Output the [x, y] coordinate of the center of the cell containing the given text.  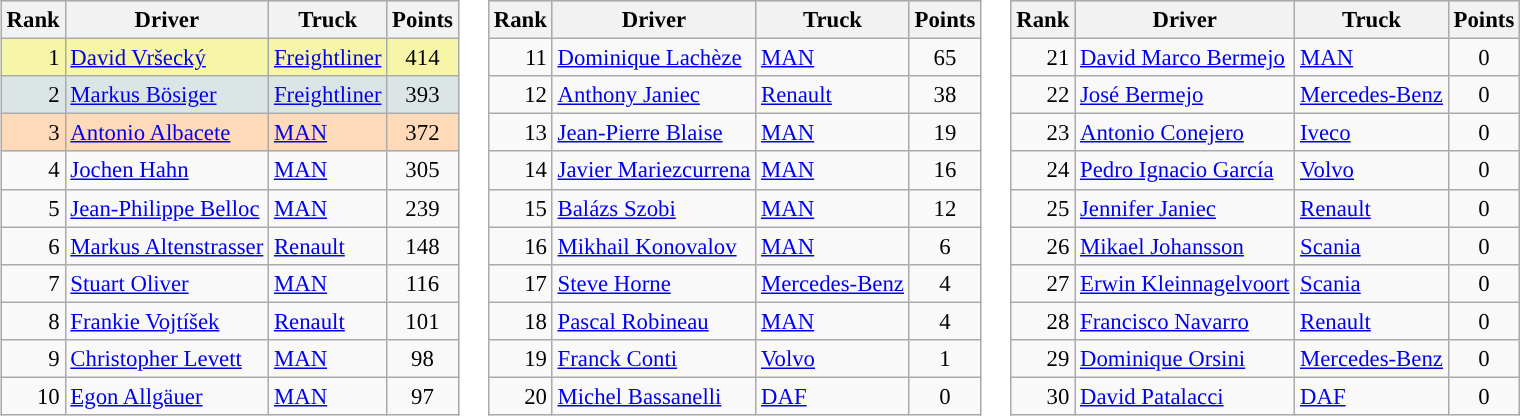
29 [1043, 358]
Franck Conti [654, 358]
239 [422, 208]
23 [1043, 133]
2 [33, 95]
Pedro Ignacio García [1185, 170]
13 [520, 133]
372 [422, 133]
Markus Bösiger [167, 95]
Mikhail Konovalov [654, 246]
8 [33, 321]
414 [422, 58]
Jean-Pierre Blaise [654, 133]
28 [1043, 321]
Jochen Hahn [167, 170]
30 [1043, 396]
25 [1043, 208]
14 [520, 170]
65 [944, 58]
Pascal Robineau [654, 321]
15 [520, 208]
Antonio Albacete [167, 133]
Balázs Szobi [654, 208]
Michel Bassanelli [654, 396]
Iveco [1372, 133]
116 [422, 283]
Anthony Janiec [654, 95]
David Vršecký [167, 58]
Javier Mariezcurrena [654, 170]
18 [520, 321]
26 [1043, 246]
97 [422, 396]
Antonio Conejero [1185, 133]
Jean-Philippe Belloc [167, 208]
7 [33, 283]
5 [33, 208]
101 [422, 321]
Stuart Oliver [167, 283]
24 [1043, 170]
Francisco Navarro [1185, 321]
11 [520, 58]
Frankie Vojtíšek [167, 321]
9 [33, 358]
10 [33, 396]
José Bermejo [1185, 95]
Dominique Orsini [1185, 358]
Dominique Lachèze [654, 58]
305 [422, 170]
Egon Allgäuer [167, 396]
Steve Horne [654, 283]
148 [422, 246]
20 [520, 396]
27 [1043, 283]
David Patalacci [1185, 396]
Mikael Johansson [1185, 246]
22 [1043, 95]
3 [33, 133]
38 [944, 95]
Markus Altenstrasser [167, 246]
98 [422, 358]
17 [520, 283]
Jennifer Janiec [1185, 208]
David Marco Bermejo [1185, 58]
Christopher Levett [167, 358]
393 [422, 95]
Erwin Kleinnagelvoort [1185, 283]
21 [1043, 58]
